Return the [x, y] coordinate for the center point of the cell that contains the specified text.  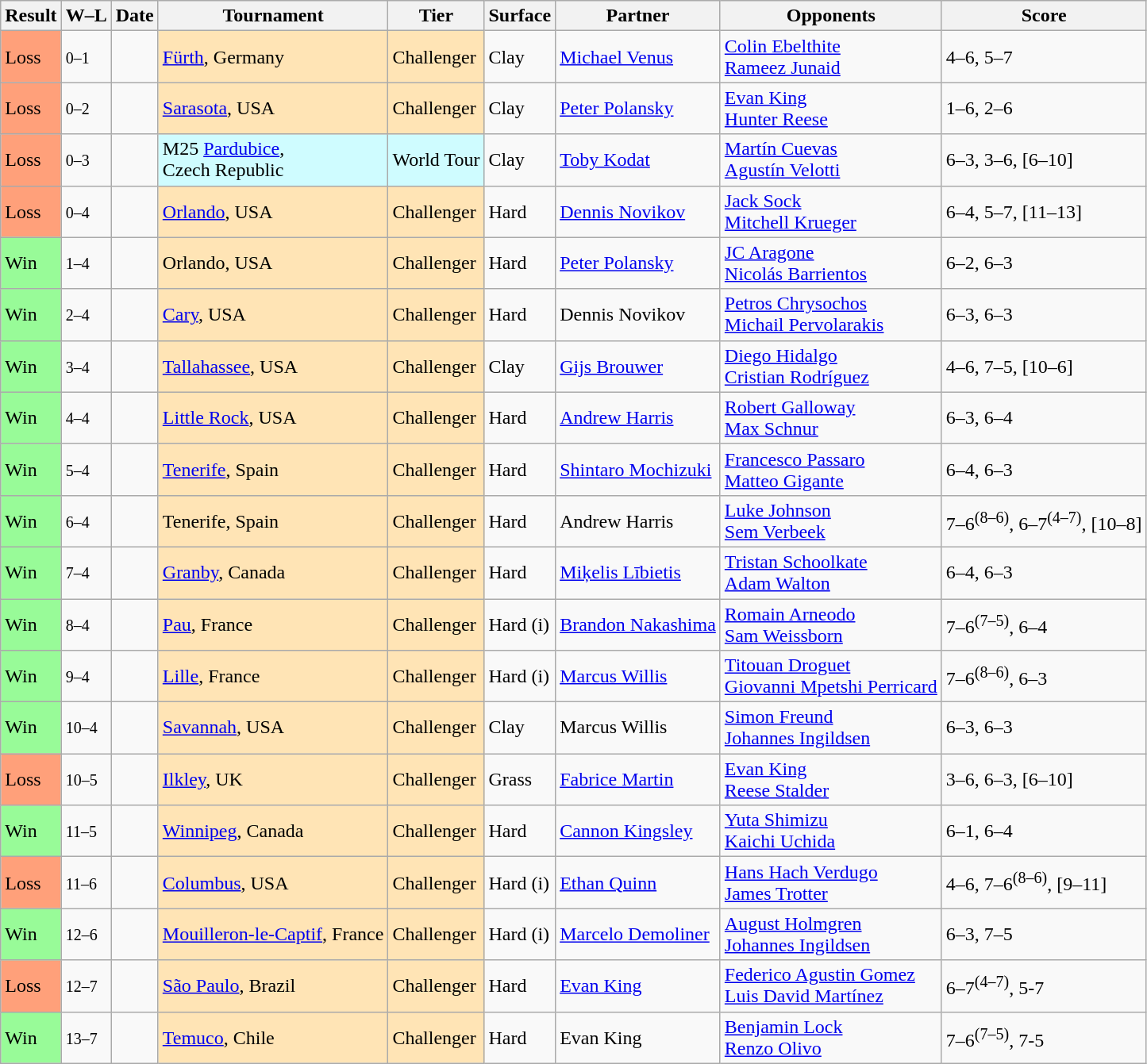
Federico Agustin Gomez Luis David Martínez [830, 985]
Surface [520, 16]
Sarasota, USA [273, 108]
4–6, 7–5, [10–6] [1044, 367]
6–4 [86, 520]
1–4 [86, 263]
Date [135, 16]
Cary, USA [273, 314]
Simon Freund Johannes Ingildsen [830, 728]
Colin Ebelthite Rameez Junaid [830, 57]
Martín Cuevas Agustín Velotti [830, 160]
6–2, 6–3 [1044, 263]
7–6(7–5), 6–4 [1044, 624]
Evan King Hunter Reese [830, 108]
9–4 [86, 676]
August Holmgren Johannes Ingildsen [830, 935]
Result [31, 16]
5–4 [86, 470]
Columbus, USA [273, 882]
São Paulo, Brazil [273, 985]
11–6 [86, 882]
Gijs Brouwer [638, 367]
7–6(8–6), 6–7(4–7), [10–8] [1044, 520]
3–6, 6–3, [6–10] [1044, 779]
W–L [86, 16]
Marcelo Demoliner [638, 935]
7–6(8–6), 6–3 [1044, 676]
0–4 [86, 211]
Pau, France [273, 624]
6–3, 3–6, [6–10] [1044, 160]
4–4 [86, 417]
JC Aragone Nicolás Barrientos [830, 263]
4–6, 7–6(8–6), [9–11] [1044, 882]
Tournament [273, 16]
6–3, 7–5 [1044, 935]
10–4 [86, 728]
Diego Hidalgo Cristian Rodríguez [830, 367]
M25 Pardubice, Czech Republic [273, 160]
Francesco Passaro Matteo Gigante [830, 470]
Fürth, Germany [273, 57]
Fabrice Martin [638, 779]
12–7 [86, 985]
10–5 [86, 779]
Opponents [830, 16]
Titouan Droguet Giovanni Mpetshi Perricard [830, 676]
0–2 [86, 108]
Lille, France [273, 676]
Tier [437, 16]
Little Rock, USA [273, 417]
Ilkley, UK [273, 779]
11–5 [86, 832]
Winnipeg, Canada [273, 832]
Temuco, Chile [273, 1038]
6–4, 5–7, [11–13] [1044, 211]
Petros Chrysochos Michail Pervolarakis [830, 314]
Cannon Kingsley [638, 832]
Shintaro Mochizuki [638, 470]
6–7(4–7), 5-7 [1044, 985]
Romain Arneodo Sam Weissborn [830, 624]
7–6(7–5), 7-5 [1044, 1038]
Partner [638, 16]
Granby, Canada [273, 573]
Yuta Shimizu Kaichi Uchida [830, 832]
Grass [520, 779]
Benjamin Lock Renzo Olivo [830, 1038]
Tristan Schoolkate Adam Walton [830, 573]
1–6, 2–6 [1044, 108]
13–7 [86, 1038]
0–1 [86, 57]
World Tour [437, 160]
Ethan Quinn [638, 882]
Hans Hach Verdugo James Trotter [830, 882]
Savannah, USA [273, 728]
Jack Sock Mitchell Krueger [830, 211]
8–4 [86, 624]
Brandon Nakashima [638, 624]
3–4 [86, 367]
Robert Galloway Max Schnur [830, 417]
4–6, 5–7 [1044, 57]
Toby Kodat [638, 160]
Tallahassee, USA [273, 367]
Luke Johnson Sem Verbeek [830, 520]
6–3, 6–4 [1044, 417]
6–1, 6–4 [1044, 832]
7–4 [86, 573]
Miķelis Lībietis [638, 573]
Evan King Reese Stalder [830, 779]
Score [1044, 16]
2–4 [86, 314]
12–6 [86, 935]
Mouilleron-le-Captif, France [273, 935]
0–3 [86, 160]
Michael Venus [638, 57]
